Return the [X, Y] coordinate for the center point of the cell that contains the specified text.  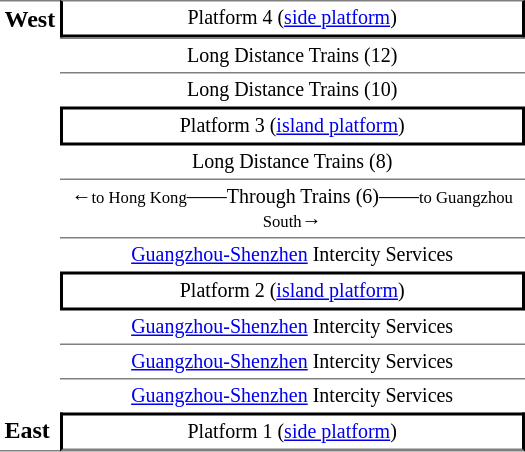
Platform 4 (side platform) [292, 19]
East [30, 432]
Platform 3 (island platform) [292, 126]
Long Distance Trains (8) [292, 163]
Platform 2 (island platform) [292, 292]
Long Distance Trains (12) [292, 55]
Long Distance Trains (10) [292, 89]
Platform 1 (side platform) [292, 432]
West [30, 206]
←to Hong Kong——Through Trains (6)——to Guangzhou South→ [292, 209]
